Determine the [x, y] coordinate at the center of the cell enclosing the given text.  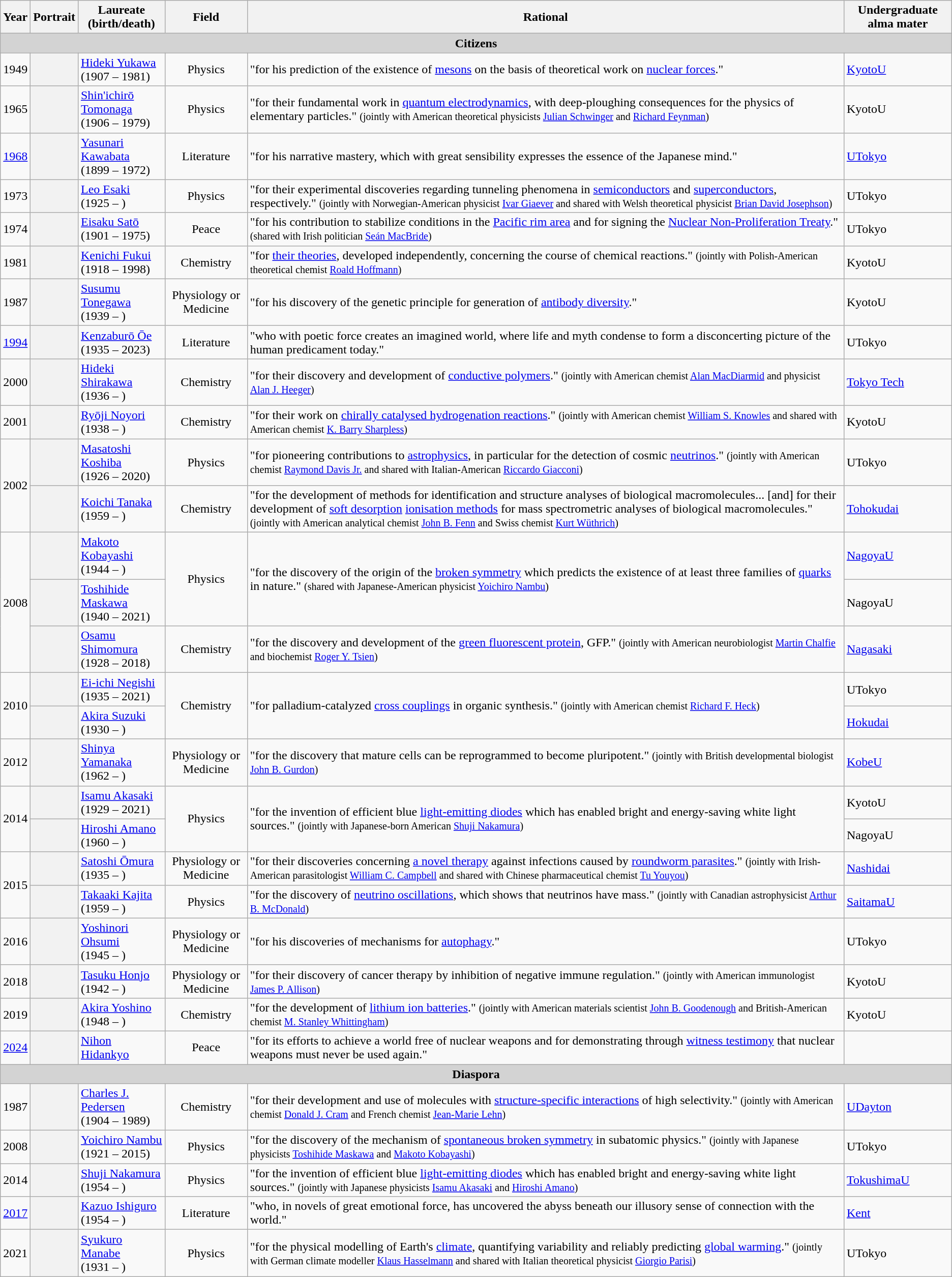
2017 [15, 1213]
Eisaku Satō(1901 – 1975) [121, 229]
"for his narrative mastery, which with great sensibility expresses the essence of the Japanese mind." [545, 156]
"who, in novels of great emotional force, has uncovered the abyss beneath our illusory sense of connection with the world." [545, 1213]
Leo Esaki(1925 – ) [121, 196]
Satoshi Ōmura(1935 – ) [121, 869]
"for his prediction of the existence of mesons on the basis of theoretical work on nuclear forces." [545, 69]
"who with poetic force creates an imagined world, where life and myth condense to form a disconcerting picture of the human predicament today." [545, 342]
Hideki Yukawa(1907 – 1981) [121, 69]
Osamu Shimomura(1928 – 2018) [121, 649]
Nihon Hidankyo [121, 1048]
2012 [15, 762]
Akira Yoshino(1948 – ) [121, 1014]
"for his discovery of the genetic principle for generation of antibody diversity." [545, 302]
1965 [15, 109]
Field [206, 17]
Year [15, 17]
"for the discovery of neutrino oscillations, which shows that neutrinos have mass." (jointly with Canadian astrophysicist Arthur B. McDonald) [545, 901]
"for palladium-catalyzed cross couplings in organic synthesis." (jointly with American chemist Richard F. Heck) [545, 706]
Hiroshi Amano(1960 – ) [121, 835]
"for their discovery of cancer therapy by inhibition of negative immune regulation." (jointly with American immunologist James P. Allison) [545, 982]
"for the discovery that mature cells can be reprogrammed to become pluripotent." (jointly with British developmental biologist John B. Gurdon) [545, 762]
Hideki Shirakawa(1936 – ) [121, 382]
Yoichiro Nambu(1921 – 2015) [121, 1147]
2021 [15, 1253]
Ei-ichi Negishi(1935 – 2021) [121, 690]
Yoshinori Ohsumi(1945 – ) [121, 941]
2010 [15, 706]
2019 [15, 1014]
Akira Suzuki(1930 – ) [121, 722]
2001 [15, 422]
SaitamaU [898, 901]
Tasuku Honjo(1942 – ) [121, 982]
Nagasaki [898, 649]
1994 [15, 342]
Laureate(birth/death) [121, 17]
Hokudai [898, 722]
Citizens [476, 43]
Shin'ichirō Tomonaga(1906 – 1979) [121, 109]
Masatoshi Koshiba(1926 – 2020) [121, 462]
Kent [898, 1213]
Undergraduate alma mater [898, 17]
2000 [15, 382]
Syukuro Manabe(1931 – ) [121, 1253]
Nashidai [898, 869]
Kazuo Ishiguro(1954 – ) [121, 1213]
Tohokudai [898, 509]
UDayton [898, 1107]
TokushimaU [898, 1180]
Tokyo Tech [898, 382]
Yasunari Kawabata(1899 – 1972) [121, 156]
KobeU [898, 762]
"for his discoveries of mechanisms for autophagy." [545, 941]
Ryōji Noyori(1938 – ) [121, 422]
2024 [15, 1048]
Diaspora [476, 1074]
Portrait [54, 17]
Shinya Yamanaka(1962 – ) [121, 762]
Susumu Tonegawa(1939 – ) [121, 302]
1973 [15, 196]
Rational [545, 17]
Takaaki Kajita(1959 – ) [121, 901]
Kenichi Fukui(1918 – 1998) [121, 262]
Kenzaburō Ōe(1935 – 2023) [121, 342]
"for their discovery and development of conductive polymers." (jointly with American chemist Alan MacDiarmid and physicist Alan J. Heeger) [545, 382]
2002 [15, 485]
Makoto Kobayashi(1944 – ) [121, 556]
1968 [15, 156]
1974 [15, 229]
Isamu Akasaki(1929 – 2021) [121, 803]
2018 [15, 982]
Koichi Tanaka(1959 – ) [121, 509]
2015 [15, 885]
2016 [15, 941]
1981 [15, 262]
1949 [15, 69]
Charles J. Pedersen(1904 – 1989) [121, 1107]
Shuji Nakamura(1954 – ) [121, 1180]
Toshihide Maskawa(1940 – 2021) [121, 603]
